Capture the cell that displays the provided text and extract its [x, y] central coordinate. 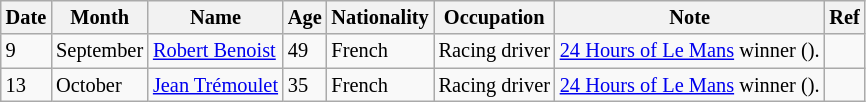
September [100, 51]
Ref [844, 17]
Occupation [494, 17]
Note [690, 17]
Date [26, 17]
35 [305, 85]
Name [216, 17]
Month [100, 17]
Age [305, 17]
Nationality [380, 17]
Jean Trémoulet [216, 85]
13 [26, 85]
October [100, 85]
49 [305, 51]
9 [26, 51]
Robert Benoist [216, 51]
